Output the (X, Y) coordinate of the center of the cell containing the given text.  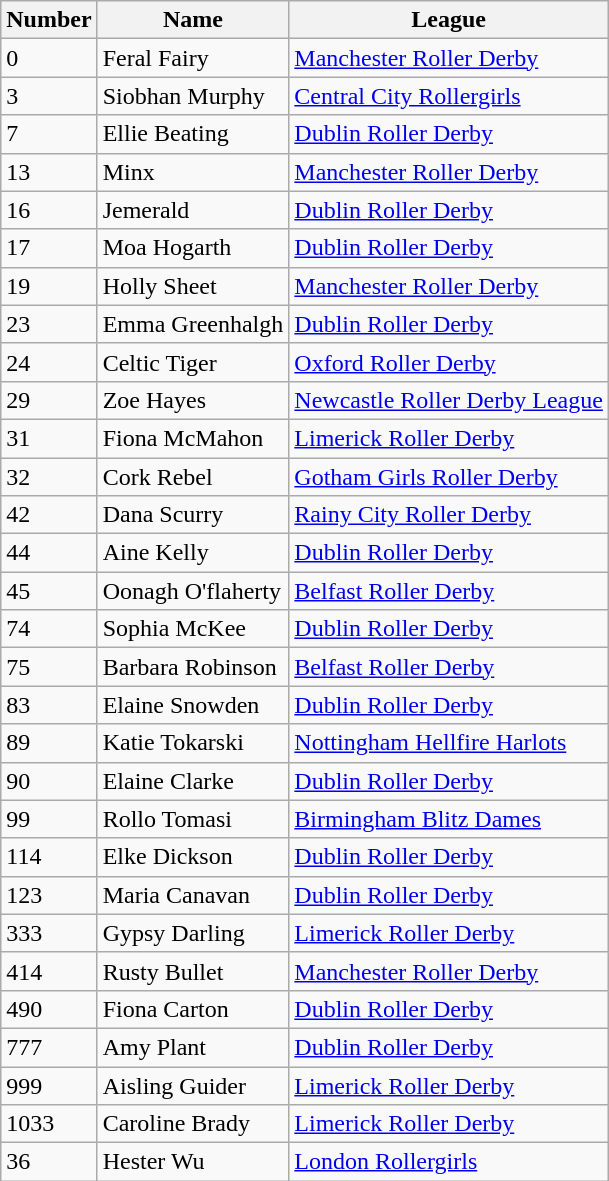
Cork Rebel (193, 477)
League (449, 20)
74 (49, 629)
Feral Fairy (193, 58)
Dana Scurry (193, 515)
17 (49, 248)
Minx (193, 172)
19 (49, 286)
Hester Wu (193, 1162)
75 (49, 667)
42 (49, 515)
Siobhan Murphy (193, 96)
31 (49, 438)
Oonagh O'flaherty (193, 591)
83 (49, 705)
44 (49, 553)
London Rollergirls (449, 1162)
Fiona McMahon (193, 438)
Holly Sheet (193, 286)
Gypsy Darling (193, 933)
Rusty Bullet (193, 971)
99 (49, 819)
Central City Rollergirls (449, 96)
Number (49, 20)
Moa Hogarth (193, 248)
13 (49, 172)
3 (49, 96)
Aine Kelly (193, 553)
24 (49, 362)
Celtic Tiger (193, 362)
Gotham Girls Roller Derby (449, 477)
Rollo Tomasi (193, 819)
Birmingham Blitz Dames (449, 819)
Oxford Roller Derby (449, 362)
777 (49, 1047)
414 (49, 971)
0 (49, 58)
90 (49, 781)
Nottingham Hellfire Harlots (449, 743)
Fiona Carton (193, 1009)
Emma Greenhalgh (193, 324)
Maria Canavan (193, 895)
23 (49, 324)
7 (49, 134)
999 (49, 1085)
Elaine Snowden (193, 705)
Newcastle Roller Derby League (449, 400)
123 (49, 895)
Ellie Beating (193, 134)
Name (193, 20)
490 (49, 1009)
Barbara Robinson (193, 667)
45 (49, 591)
Elaine Clarke (193, 781)
89 (49, 743)
Jemerald (193, 210)
32 (49, 477)
Katie Tokarski (193, 743)
333 (49, 933)
Caroline Brady (193, 1124)
36 (49, 1162)
29 (49, 400)
Amy Plant (193, 1047)
Zoe Hayes (193, 400)
1033 (49, 1124)
Elke Dickson (193, 857)
Sophia McKee (193, 629)
16 (49, 210)
Aisling Guider (193, 1085)
Rainy City Roller Derby (449, 515)
114 (49, 857)
